Return [X, Y] of the center of cell containing provided text 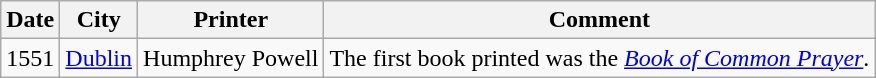
City [99, 20]
Comment [600, 20]
The first book printed was the Book of Common Prayer. [600, 58]
Humphrey Powell [231, 58]
Printer [231, 20]
Dublin [99, 58]
Date [30, 20]
1551 [30, 58]
